Output the [x, y] coordinate of the center of the cell containing the given text.  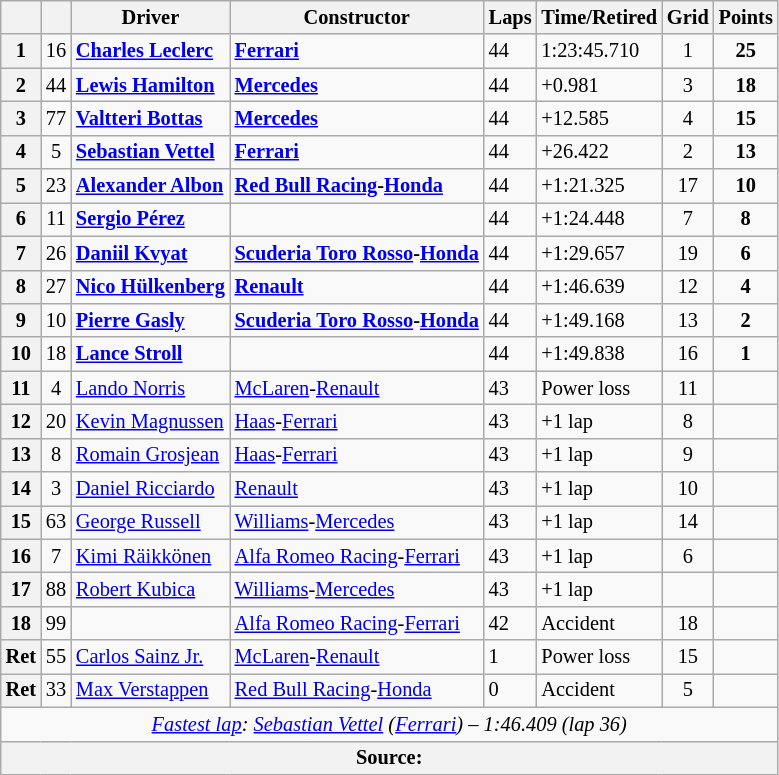
63 [56, 522]
+1:29.657 [599, 253]
55 [56, 657]
+0.981 [599, 85]
Points [746, 17]
42 [510, 623]
+1:49.168 [599, 320]
77 [56, 118]
Laps [510, 17]
George Russell [150, 522]
Time/Retired [599, 17]
Pierre Gasly [150, 320]
20 [56, 421]
Daniil Kvyat [150, 253]
99 [56, 623]
+12.585 [599, 118]
23 [56, 186]
Romain Grosjean [150, 455]
Charles Leclerc [150, 51]
Sebastian Vettel [150, 152]
19 [688, 253]
Nico Hülkenberg [150, 287]
88 [56, 589]
Kimi Räikkönen [150, 556]
+1:49.838 [599, 354]
Lewis Hamilton [150, 85]
Sergio Pérez [150, 219]
Grid [688, 17]
Constructor [357, 17]
Fastest lap: Sebastian Vettel (Ferrari) – 1:46.409 (lap 36) [390, 724]
+1:46.639 [599, 287]
Lance Stroll [150, 354]
+1:24.448 [599, 219]
Kevin Magnussen [150, 421]
1:23:45.710 [599, 51]
Max Verstappen [150, 690]
27 [56, 287]
33 [56, 690]
Valtteri Bottas [150, 118]
Source: [390, 758]
Alexander Albon [150, 186]
25 [746, 51]
0 [510, 690]
Daniel Ricciardo [150, 489]
Robert Kubica [150, 589]
+1:21.325 [599, 186]
+26.422 [599, 152]
Lando Norris [150, 388]
Carlos Sainz Jr. [150, 657]
26 [56, 253]
Driver [150, 17]
